Search for the cell housing the specified text and yield its [X, Y] center coordinate. 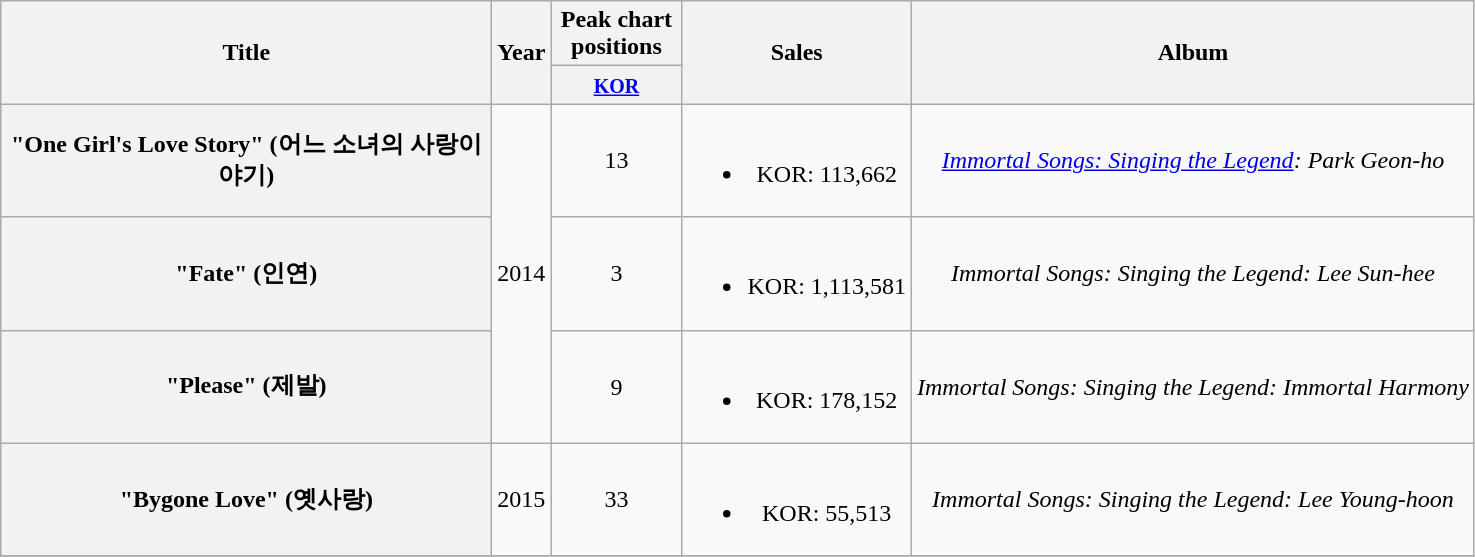
KOR: 178,152 [797, 386]
"Please" (제발) [246, 386]
Immortal Songs: Singing the Legend: Lee Young-hoon [1192, 500]
Album [1192, 52]
3 [616, 274]
Peak chart positions [616, 34]
KOR: 1,113,581 [797, 274]
KOR: 113,662 [797, 160]
Title [246, 52]
9 [616, 386]
Sales [797, 52]
13 [616, 160]
2014 [522, 274]
KOR [616, 85]
KOR: 55,513 [797, 500]
Immortal Songs: Singing the Legend: Park Geon-ho [1192, 160]
Immortal Songs: Singing the Legend: Lee Sun-hee [1192, 274]
"One Girl's Love Story" (어느 소녀의 사랑이야기) [246, 160]
"Fate" (인연) [246, 274]
Year [522, 52]
33 [616, 500]
"Bygone Love" (옛사랑) [246, 500]
Immortal Songs: Singing the Legend: Immortal Harmony [1192, 386]
2015 [522, 500]
